Identify which cell holds the provided text, then report its [x, y] central coordinate. 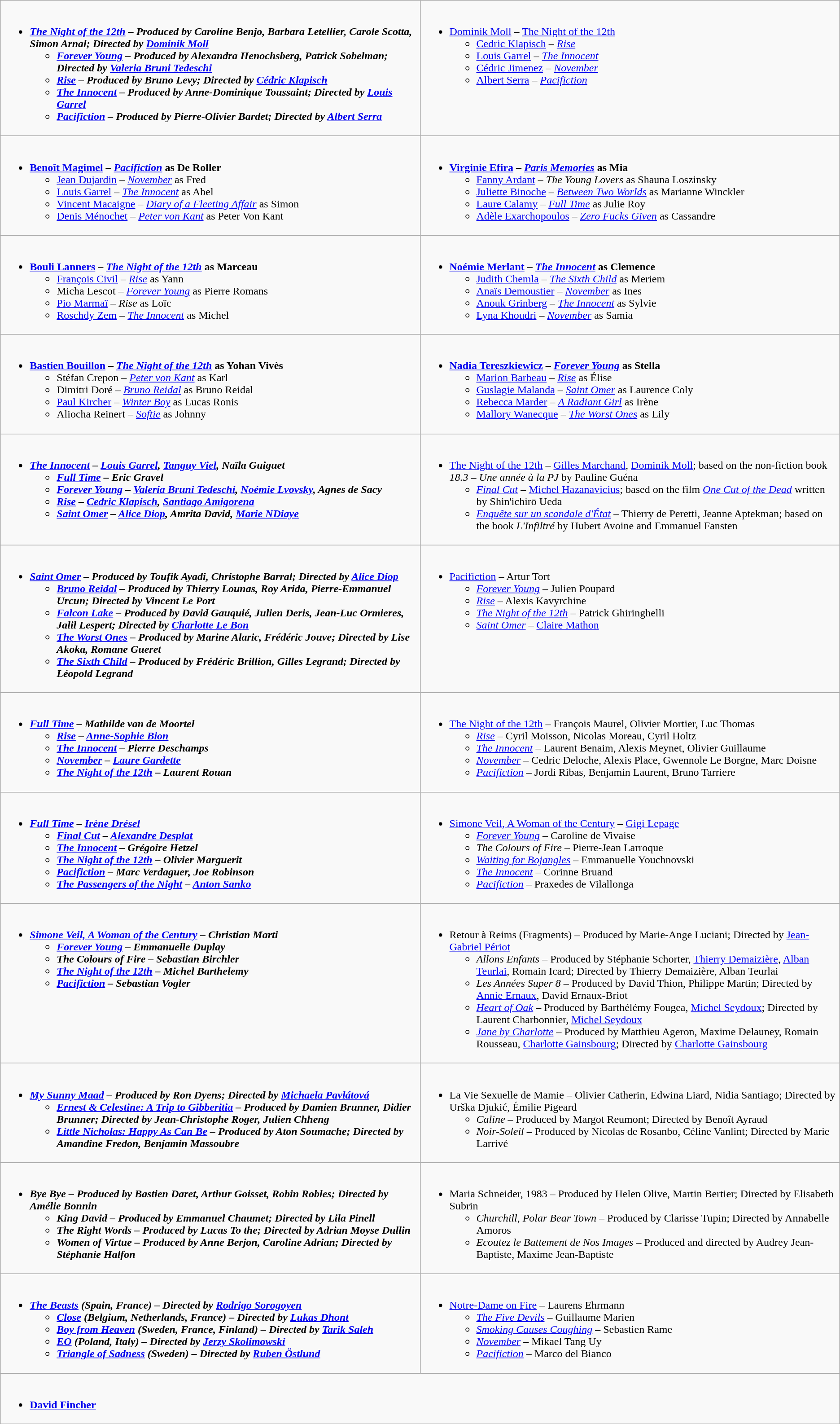
Dominik Moll – The Night of the 12thCedric Klapisch – RiseLouis Garrel – The InnocentCédric Jimenez – NovemberAlbert Serra – Pacifiction [630, 68]
Pacifiction – Artur TortForever Young – Julien PoupardRise – Alexis KavyrchineThe Night of the 12th – Patrick GhiringhelliSaint Omer – Claire Mathon [630, 619]
David Fincher [420, 1398]
